Find where the given text appears and provide that cell's center as [X, Y] coordinate. 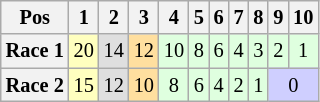
7 [239, 17]
15 [84, 85]
5 [199, 17]
Race 2 [35, 85]
Pos [35, 17]
0 [293, 85]
9 [278, 17]
Race 1 [35, 51]
14 [114, 51]
20 [84, 51]
